Find where the given text appears and provide that cell's center as [X, Y] coordinate. 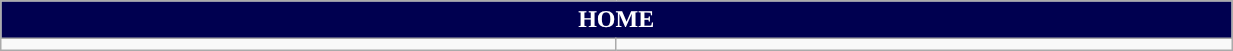
HOME [616, 20]
